Identify which cell holds the provided text, then report its (x, y) central coordinate. 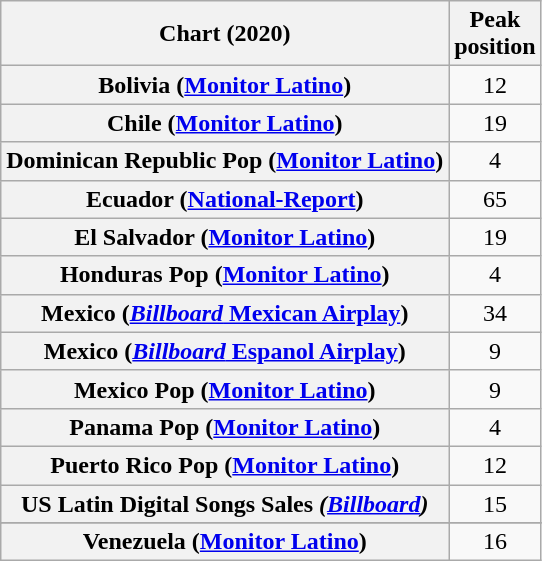
Mexico Pop (Monitor Latino) (225, 389)
Puerto Rico Pop (Monitor Latino) (225, 465)
16 (495, 542)
Bolivia (Monitor Latino) (225, 85)
El Salvador (Monitor Latino) (225, 237)
Dominican Republic Pop (Monitor Latino) (225, 161)
Mexico (Billboard Mexican Airplay) (225, 313)
Mexico (Billboard Espanol Airplay) (225, 351)
US Latin Digital Songs Sales (Billboard) (225, 503)
Chile (Monitor Latino) (225, 123)
15 (495, 503)
Chart (2020) (225, 34)
Panama Pop (Monitor Latino) (225, 427)
34 (495, 313)
Peak position (495, 34)
Venezuela (Monitor Latino) (225, 542)
Honduras Pop (Monitor Latino) (225, 275)
Ecuador (National-Report) (225, 199)
65 (495, 199)
